Output the [X, Y] coordinate of the center of the cell containing the given text.  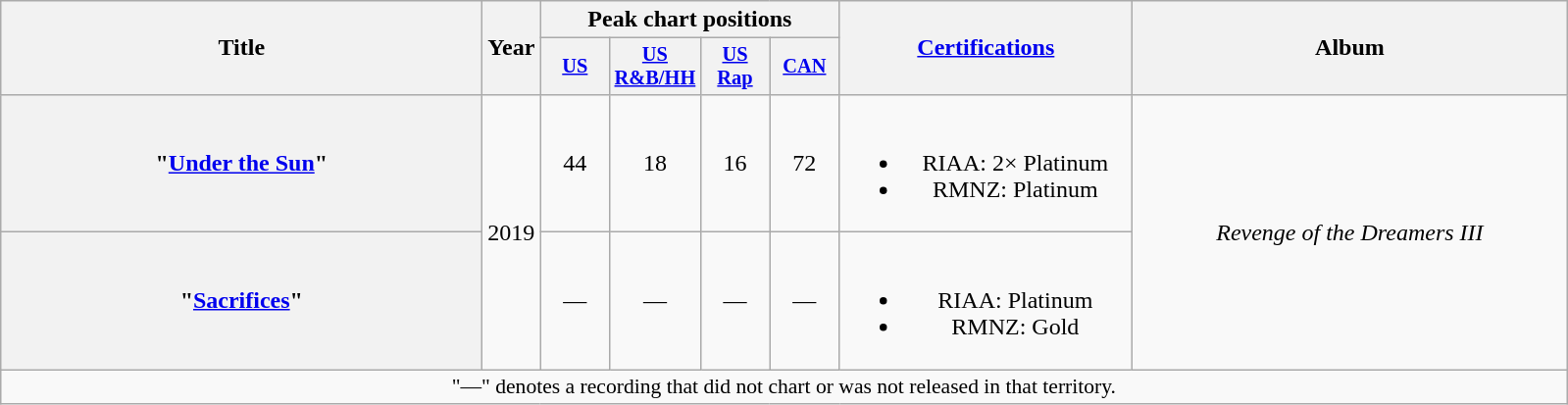
2019 [512, 231]
Year [512, 48]
Peak chart positions [690, 20]
"Under the Sun" [241, 163]
"Sacrifices" [241, 301]
RIAA: PlatinumRMNZ: Gold [986, 301]
USR&B/HH [655, 67]
Title [241, 48]
RIAA: 2× PlatinumRMNZ: Platinum [986, 163]
CAN [804, 67]
USRap [735, 67]
18 [655, 163]
16 [735, 163]
44 [575, 163]
Certifications [986, 48]
"—" denotes a recording that did not chart or was not released in that territory. [784, 387]
Album [1349, 48]
72 [804, 163]
US [575, 67]
Revenge of the Dreamers III [1349, 231]
